Extract the (X, Y) coordinate from the center of the cell holding the provided text.  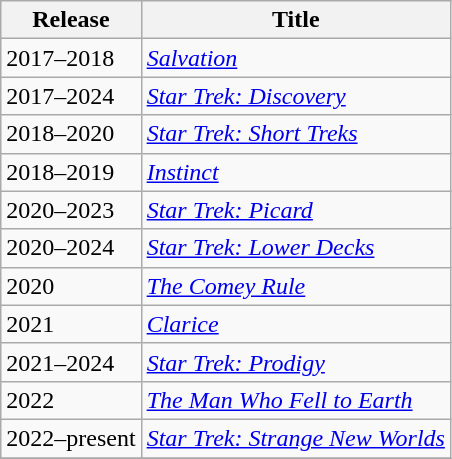
2017–2024 (71, 96)
Release (71, 20)
2021–2024 (71, 362)
Star Trek: Discovery (296, 96)
Star Trek: Strange New Worlds (296, 438)
2020–2024 (71, 248)
2022–present (71, 438)
2020 (71, 286)
2017–2018 (71, 58)
Star Trek: Lower Decks (296, 248)
Title (296, 20)
The Man Who Fell to Earth (296, 400)
2022 (71, 400)
2018–2020 (71, 134)
2018–2019 (71, 172)
Star Trek: Prodigy (296, 362)
2021 (71, 324)
2020–2023 (71, 210)
Salvation (296, 58)
Instinct (296, 172)
Star Trek: Picard (296, 210)
Clarice (296, 324)
The Comey Rule (296, 286)
Star Trek: Short Treks (296, 134)
